Locate the cell with the specified text and output its [x, y] center coordinate. 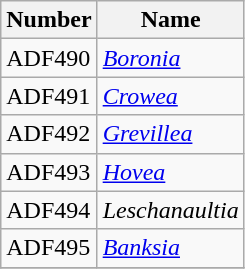
Number [49, 20]
Name [170, 20]
ADF493 [49, 172]
ADF495 [49, 248]
Grevillea [170, 134]
ADF491 [49, 96]
Banksia [170, 248]
ADF490 [49, 58]
ADF494 [49, 210]
Hovea [170, 172]
Crowea [170, 96]
Boronia [170, 58]
Leschanaultia [170, 210]
ADF492 [49, 134]
